Determine the (x, y) coordinate at the center of the cell enclosing the given text.  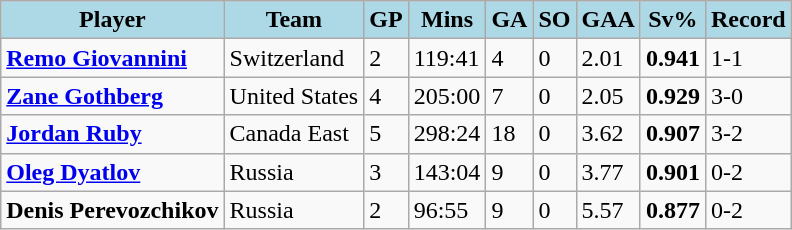
3-0 (748, 96)
2.01 (608, 58)
Switzerland (294, 58)
Team (294, 20)
298:24 (447, 134)
GP (386, 20)
3-2 (748, 134)
Zane Gothberg (112, 96)
Mins (447, 20)
Sv% (672, 20)
143:04 (447, 172)
Oleg Dyatlov (112, 172)
SO (554, 20)
5.57 (608, 210)
2.05 (608, 96)
0.929 (672, 96)
Remo Giovannini (112, 58)
7 (510, 96)
0.907 (672, 134)
0.901 (672, 172)
205:00 (447, 96)
Canada East (294, 134)
Record (748, 20)
3 (386, 172)
GA (510, 20)
119:41 (447, 58)
3.77 (608, 172)
3.62 (608, 134)
United States (294, 96)
1-1 (748, 58)
0.941 (672, 58)
5 (386, 134)
Denis Perevozchikov (112, 210)
96:55 (447, 210)
Player (112, 20)
GAA (608, 20)
Jordan Ruby (112, 134)
0.877 (672, 210)
18 (510, 134)
